Find where the given text appears and provide that cell's center as (x, y) coordinate. 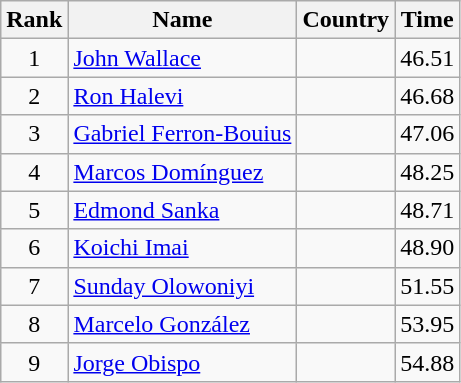
48.90 (428, 248)
Rank (34, 20)
54.88 (428, 362)
Marcelo González (182, 324)
7 (34, 286)
Country (346, 20)
47.06 (428, 134)
1 (34, 58)
8 (34, 324)
John Wallace (182, 58)
53.95 (428, 324)
48.25 (428, 172)
46.68 (428, 96)
Ron Halevi (182, 96)
Gabriel Ferron-Bouius (182, 134)
2 (34, 96)
Sunday Olowoniyi (182, 286)
Marcos Domínguez (182, 172)
46.51 (428, 58)
6 (34, 248)
5 (34, 210)
3 (34, 134)
Koichi Imai (182, 248)
Edmond Sanka (182, 210)
4 (34, 172)
48.71 (428, 210)
Jorge Obispo (182, 362)
Name (182, 20)
Time (428, 20)
51.55 (428, 286)
9 (34, 362)
